Provide the [x, y] coordinate of the cell's center where the given text is located.  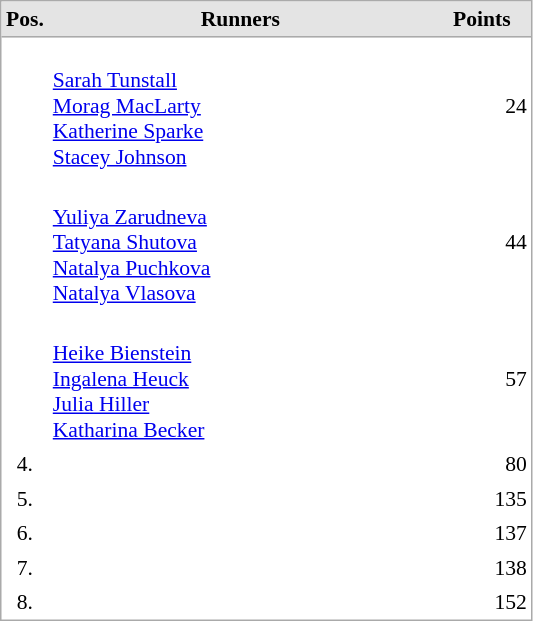
6. [26, 533]
Runners [240, 20]
44 [482, 242]
Pos. [26, 20]
138 [482, 567]
24 [482, 106]
135 [482, 499]
5. [26, 499]
Points [482, 20]
57 [482, 378]
4. [26, 464]
137 [482, 533]
Yuliya Zarudneva Tatyana Shutova Natalya Puchkova Natalya Vlasova [240, 242]
Sarah Tunstall Morag MacLarty Katherine Sparke Stacey Johnson [240, 106]
7. [26, 567]
80 [482, 464]
8. [26, 602]
152 [482, 602]
Heike Bienstein Ingalena Heuck Julia Hiller Katharina Becker [240, 378]
